Detect which cell encompasses the target text, then output its (X, Y) center coordinate. 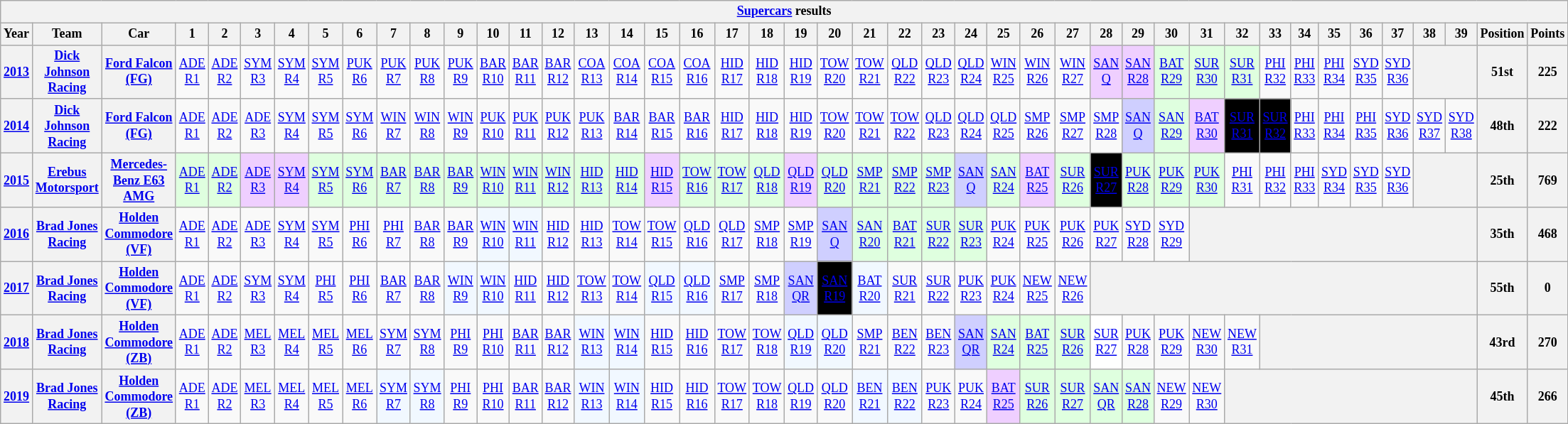
25th (1503, 180)
33 (1275, 34)
PUKR6 (360, 72)
SANR29 (1171, 126)
BARR10 (493, 72)
SMPR19 (801, 234)
SMPR28 (1106, 126)
WINR25 (1004, 72)
2016 (17, 234)
8 (427, 34)
15 (661, 34)
BARR14 (627, 126)
35th (1503, 234)
225 (1548, 72)
31 (1207, 34)
WINR27 (1073, 72)
SYDR38 (1461, 126)
TOWR16 (697, 180)
TOWR15 (661, 234)
PUKR8 (427, 72)
COAR15 (661, 72)
PUKR9 (461, 72)
12 (558, 34)
BENR23 (938, 342)
2018 (17, 342)
0 (1548, 288)
7 (394, 34)
PUKR10 (493, 126)
HIDR14 (627, 180)
PUKR25 (1038, 234)
PUKR27 (1106, 234)
QLDR25 (1004, 126)
BATR21 (904, 234)
HIDR11 (525, 288)
9 (461, 34)
27 (1073, 34)
266 (1548, 396)
Points (1548, 34)
13 (591, 34)
2013 (17, 72)
45th (1503, 396)
SYDR29 (1171, 234)
1 (192, 34)
QLDR18 (766, 180)
SMPR23 (938, 180)
PUKR12 (558, 126)
SYDR37 (1430, 126)
43rd (1503, 342)
BATR30 (1207, 126)
24 (971, 34)
WINR7 (394, 126)
PHIR35 (1366, 126)
TOWR13 (591, 288)
SYDR28 (1139, 234)
30 (1171, 34)
29 (1139, 34)
14 (627, 34)
WINR8 (427, 126)
2015 (17, 180)
Supercars results (785, 11)
20 (834, 34)
Erebus Motorsport (67, 180)
Position (1503, 34)
34 (1305, 34)
51st (1503, 72)
QLDR15 (661, 288)
28 (1106, 34)
2017 (17, 288)
SMPR26 (1038, 126)
Car (139, 34)
26 (1038, 34)
QLDR22 (904, 72)
36 (1366, 34)
PUKR13 (591, 126)
QLDR17 (732, 234)
11 (525, 34)
SURR21 (904, 288)
48th (1503, 126)
Mercedes-Benz E63 AMG (139, 180)
19 (801, 34)
NEWR25 (1038, 288)
SANR19 (834, 288)
4 (291, 34)
PUKR7 (394, 72)
16 (697, 34)
SURR23 (971, 234)
18 (766, 34)
222 (1548, 126)
COAR13 (591, 72)
769 (1548, 180)
BATR29 (1171, 72)
NEWR31 (1242, 342)
BARR16 (697, 126)
PHIR31 (1242, 180)
BARR15 (661, 126)
SMPR17 (732, 288)
PUKR11 (525, 126)
2014 (17, 126)
10 (493, 34)
270 (1548, 342)
Team (67, 34)
39 (1461, 34)
SURR30 (1207, 72)
6 (360, 34)
SMPR27 (1073, 126)
PHIR5 (326, 288)
PUKR26 (1073, 234)
NEWR29 (1171, 396)
23 (938, 34)
NEWR26 (1073, 288)
17 (732, 34)
COAR14 (627, 72)
2 (225, 34)
BATR20 (870, 288)
25 (1004, 34)
55th (1503, 288)
2019 (17, 396)
35 (1335, 34)
SANR20 (870, 234)
38 (1430, 34)
WINR26 (1038, 72)
SMPR22 (904, 180)
Year (17, 34)
BENR21 (870, 396)
32 (1242, 34)
21 (870, 34)
3 (258, 34)
COAR16 (697, 72)
468 (1548, 234)
PHIR7 (394, 234)
5 (326, 34)
22 (904, 34)
PUKR30 (1207, 180)
SURR32 (1275, 126)
SYDR34 (1335, 180)
WINR12 (558, 180)
TOWR22 (904, 126)
37 (1397, 34)
